Return (X, Y) of the center of cell containing provided text 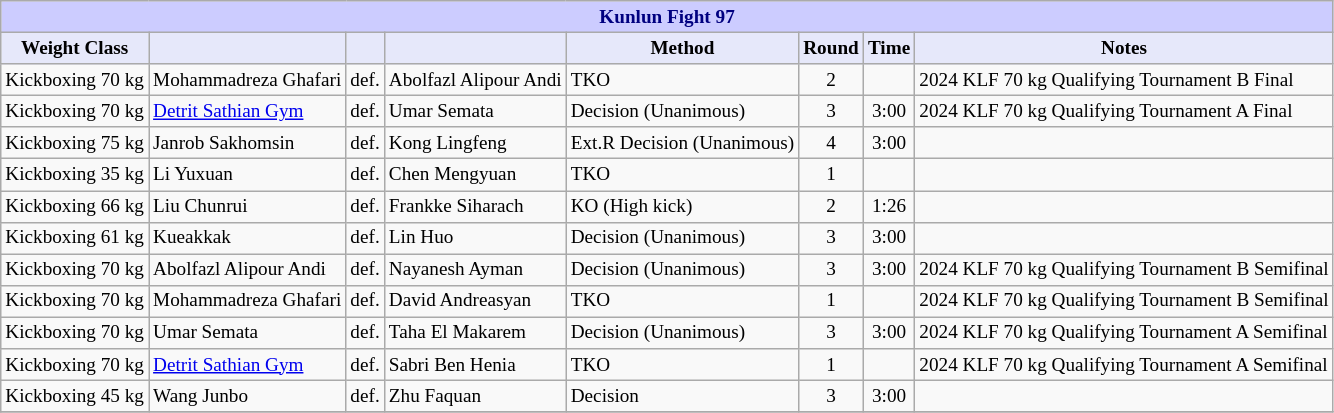
Weight Class (75, 48)
Kickboxing 35 kg (75, 175)
2024 KLF 70 kg Qualifying Tournament A Final (1124, 111)
Sabri Ben Henia (475, 365)
Kunlun Fight 97 (668, 17)
Round (832, 48)
Time (888, 48)
Kueakkak (248, 238)
Zhu Faquan (475, 396)
Taha El Makarem (475, 333)
Kong Lingfeng (475, 143)
Janrob Sakhomsin (248, 143)
Nayanesh Ayman (475, 270)
Liu Chunrui (248, 206)
KO (High kick) (682, 206)
Kickboxing 45 kg (75, 396)
Chen Mengyuan (475, 175)
Kickboxing 61 kg (75, 238)
David Andreasyan (475, 301)
Lin Huo (475, 238)
Frankke Siharach (475, 206)
Kickboxing 66 kg (75, 206)
Kickboxing 75 kg (75, 143)
2024 KLF 70 kg Qualifying Tournament B Final (1124, 80)
1:26 (888, 206)
Notes (1124, 48)
Method (682, 48)
Wang Junbo (248, 396)
4 (832, 143)
Li Yuxuan (248, 175)
Decision (682, 396)
Ext.R Decision (Unanimous) (682, 143)
